Locate the cell with the specified text and output its [x, y] center coordinate. 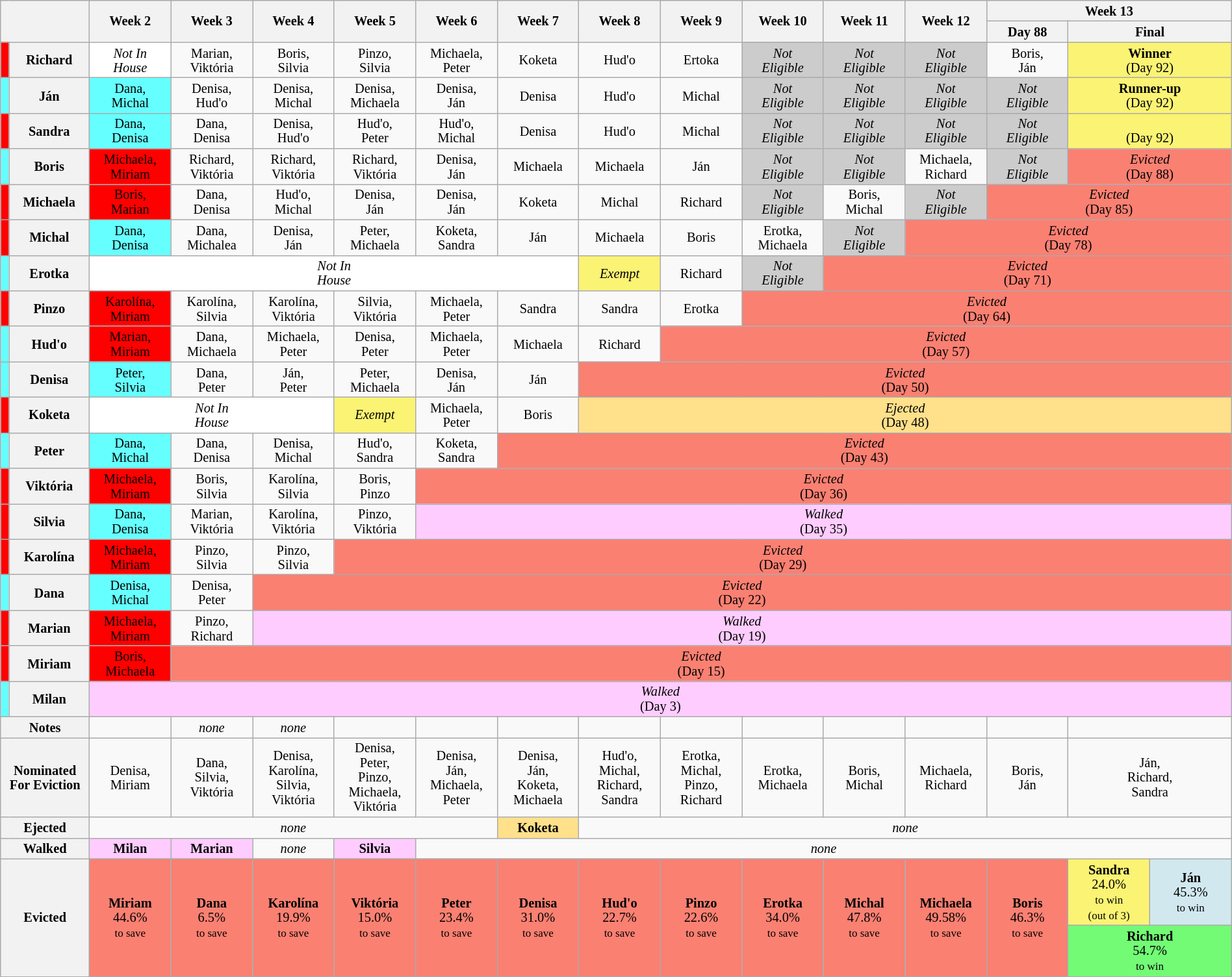
Evicted(Day 64) [986, 308]
Denisa,Ján,Koketa,Michaela [538, 777]
Pinzo,Richard [212, 628]
Sandra24.0%to win(out of 3) [1109, 893]
Viktória15.0%to save [375, 917]
(Day 92) [1150, 131]
Ján45.3%to win [1190, 893]
Walked(Day 3) [661, 699]
Erotka34.0%to save [783, 917]
Boris46.3%to save [1027, 917]
Michaela49.58%to save [946, 917]
Denisa,Michaela [375, 95]
Hud'o,Peter [375, 131]
Week 13 [1109, 10]
Dana,Michalea [212, 238]
Marian,Miriam [131, 344]
Pinzo [49, 308]
Runner-up(Day 92) [1150, 95]
Miriam44.6%to save [131, 917]
Week 5 [375, 21]
Evicted(Day 88) [1150, 166]
Dana,Peter [212, 379]
Notes [45, 727]
Peter23.4%to save [457, 917]
Silvia,Viktória [375, 308]
Ejected [45, 827]
Viktória [49, 486]
Richard54.7%to win [1150, 951]
Ejected(Day 48) [906, 414]
Peter,Silvia [131, 379]
Boris,Pinzo [375, 486]
Denisa,Peter,Pinzo,Michaela,Viktória [375, 777]
Dana,Michaela [212, 344]
Boris,Michaela [131, 664]
Denisa,Karolína,Silvia,Viktória [294, 777]
Ján,Richard,Sandra [1150, 777]
Denisa,Ján,Michaela,Peter [457, 777]
Karolína19.9%to save [294, 917]
Evicted(Day 29) [782, 557]
Evicted(Day 36) [824, 486]
Karolína [49, 557]
Week 10 [783, 21]
Evicted [45, 917]
Evicted(Day 50) [906, 379]
Dana,Silvia,Viktória [212, 777]
Week 7 [538, 21]
Week 6 [457, 21]
Winner(Day 92) [1150, 60]
Erotka,Michal,Pinzo,Richard [701, 777]
Miriam [49, 664]
Evicted(Day 78) [1068, 238]
Boris,Marian [131, 201]
Walked [45, 848]
Day 88 [1027, 31]
Week 4 [294, 21]
Week 3 [212, 21]
Dana6.5%to save [212, 917]
Week 12 [946, 21]
Pinzo,Viktória [375, 521]
NominatedFor Eviction [45, 777]
Michal47.8%to save [864, 917]
Final [1150, 31]
Denisa31.0%to save [538, 917]
Evicted(Day 85) [1109, 201]
Week 8 [620, 21]
Walked(Day 35) [824, 521]
Evicted(Day 15) [701, 664]
Walked(Day 19) [742, 628]
Week 9 [701, 21]
Week 11 [864, 21]
Ertoka [701, 60]
Karolína,Miriam [131, 308]
Evicted(Day 71) [1027, 273]
Evicted(Day 57) [946, 344]
Hud'o22.7%to save [620, 917]
Hud'o,Sandra [375, 451]
Pinzo22.6%to save [701, 917]
Evicted(Day 22) [742, 592]
Hud'o,Michal,Richard,Sandra [620, 777]
Ján,Peter [294, 379]
Peter [49, 451]
Denisa,Miriam [131, 777]
Evicted(Day 43) [864, 451]
Dana [49, 592]
Week 2 [131, 21]
